Search for the cell housing the specified text and yield its [X, Y] center coordinate. 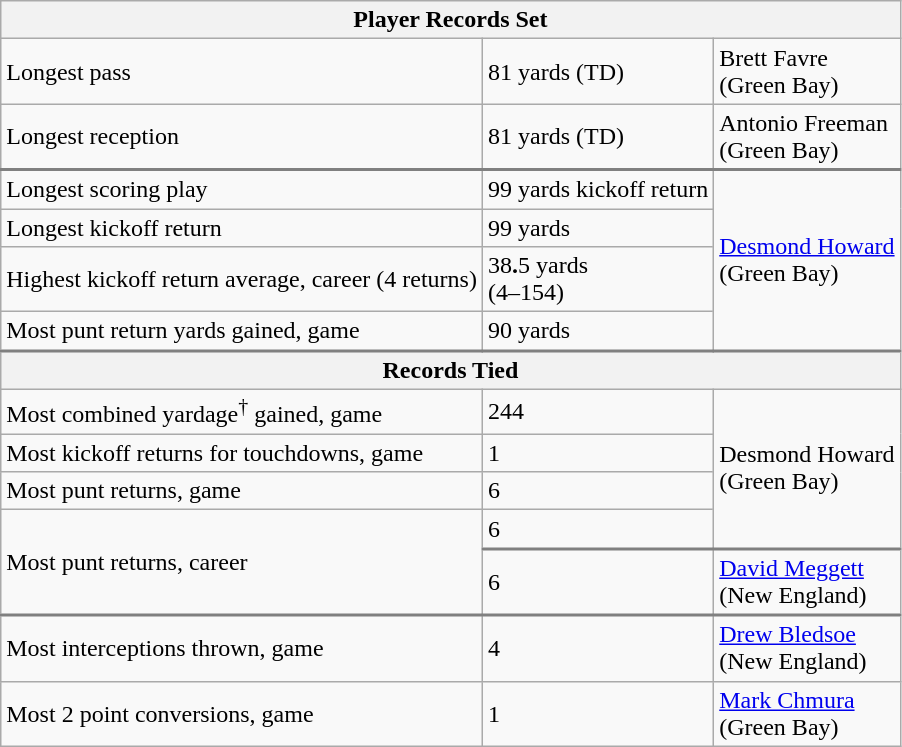
Longest scoring play [242, 190]
Drew Bledsoe(New England) [807, 648]
Longest kickoff return [242, 227]
Mark Chmura(Green Bay) [807, 714]
Longest pass [242, 72]
Player Records Set [450, 20]
Most punt returns, career [242, 562]
Most combined yardage† gained, game [242, 412]
Longest reception [242, 137]
Most punt return yards gained, game [242, 332]
Most kickoff returns for touchdowns, game [242, 453]
244 [598, 412]
Most interceptions thrown, game [242, 648]
Most 2 point conversions, game [242, 714]
Highest kickoff return average, career (4 returns) [242, 280]
David Meggett(New England) [807, 582]
99 yards kickoff return [598, 190]
Most punt returns, game [242, 491]
Antonio Freeman(Green Bay) [807, 137]
38.5 yards (4–154) [598, 280]
4 [598, 648]
Records Tied [450, 370]
90 yards [598, 332]
Brett Favre(Green Bay) [807, 72]
99 yards [598, 227]
